Find where the given text appears and provide that cell's center as (x, y) coordinate. 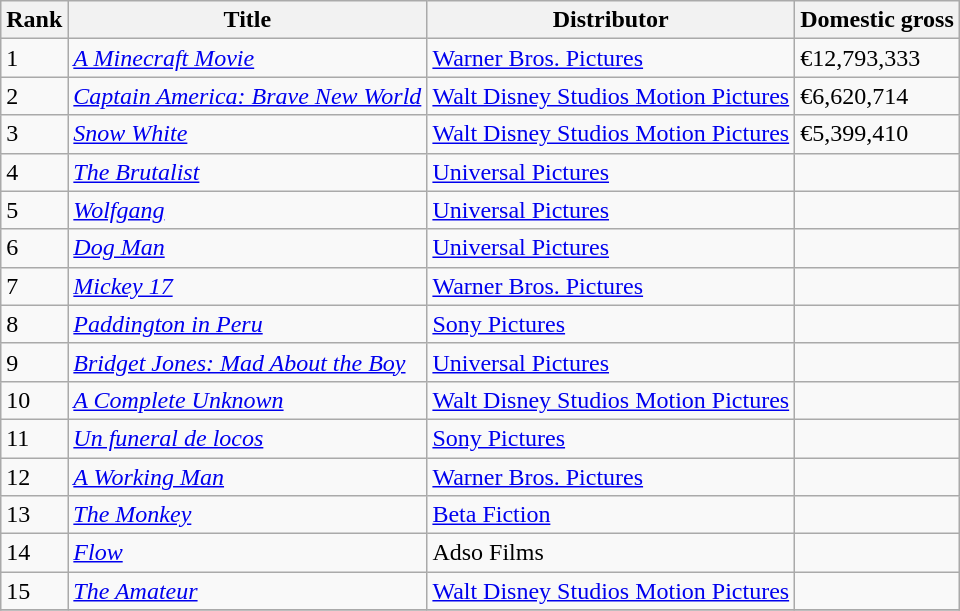
€12,793,333 (878, 58)
6 (34, 248)
11 (34, 438)
Dog Man (248, 248)
A Minecraft Movie (248, 58)
€5,399,410 (878, 134)
1 (34, 58)
The Amateur (248, 591)
Flow (248, 553)
Distributor (611, 20)
3 (34, 134)
Adso Films (611, 553)
4 (34, 172)
Mickey 17 (248, 286)
A Working Man (248, 477)
Snow White (248, 134)
A Complete Unknown (248, 400)
Paddington in Peru (248, 324)
7 (34, 286)
Title (248, 20)
2 (34, 96)
The Brutalist (248, 172)
The Monkey (248, 515)
12 (34, 477)
14 (34, 553)
€6,620,714 (878, 96)
Wolfgang (248, 210)
10 (34, 400)
15 (34, 591)
Beta Fiction (611, 515)
Domestic gross (878, 20)
Bridget Jones: Mad About the Boy (248, 362)
Un funeral de locos (248, 438)
Rank (34, 20)
9 (34, 362)
5 (34, 210)
Captain America: Brave New World (248, 96)
13 (34, 515)
8 (34, 324)
